Provide the (x, y) coordinate of the cell's center where the given text is located.  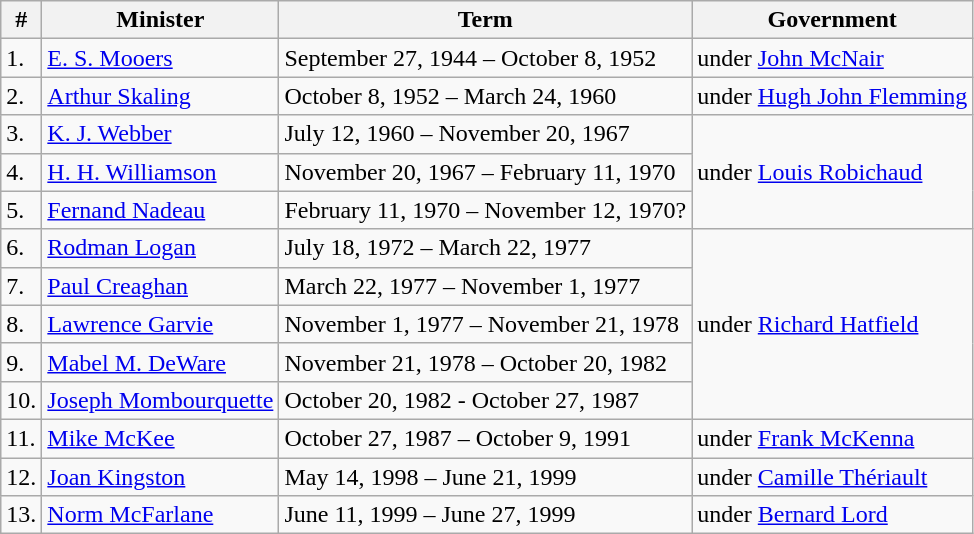
Term (486, 20)
November 1, 1977 – November 21, 1978 (486, 324)
under Bernard Lord (832, 515)
6. (22, 248)
Fernand Nadeau (160, 210)
7. (22, 286)
Mabel M. DeWare (160, 362)
under Hugh John Flemming (832, 96)
Joseph Mombourquette (160, 400)
3. (22, 134)
October 8, 1952 – March 24, 1960 (486, 96)
10. (22, 400)
under Richard Hatfield (832, 324)
November 21, 1978 – October 20, 1982 (486, 362)
February 11, 1970 – November 12, 1970? (486, 210)
October 20, 1982 - October 27, 1987 (486, 400)
11. (22, 438)
1. (22, 58)
under John McNair (832, 58)
Lawrence Garvie (160, 324)
July 18, 1972 – March 22, 1977 (486, 248)
5. (22, 210)
Joan Kingston (160, 477)
under Louis Robichaud (832, 172)
July 12, 1960 – November 20, 1967 (486, 134)
Arthur Skaling (160, 96)
H. H. Williamson (160, 172)
March 22, 1977 – November 1, 1977 (486, 286)
September 27, 1944 – October 8, 1952 (486, 58)
E. S. Mooers (160, 58)
Minister (160, 20)
June 11, 1999 – June 27, 1999 (486, 515)
4. (22, 172)
November 20, 1967 – February 11, 1970 (486, 172)
Rodman Logan (160, 248)
# (22, 20)
under Frank McKenna (832, 438)
12. (22, 477)
K. J. Webber (160, 134)
Government (832, 20)
9. (22, 362)
under Camille Thériault (832, 477)
13. (22, 515)
Norm McFarlane (160, 515)
May 14, 1998 – June 21, 1999 (486, 477)
2. (22, 96)
October 27, 1987 – October 9, 1991 (486, 438)
8. (22, 324)
Mike McKee (160, 438)
Paul Creaghan (160, 286)
